Detect which cell encompasses the target text, then output its [X, Y] center coordinate. 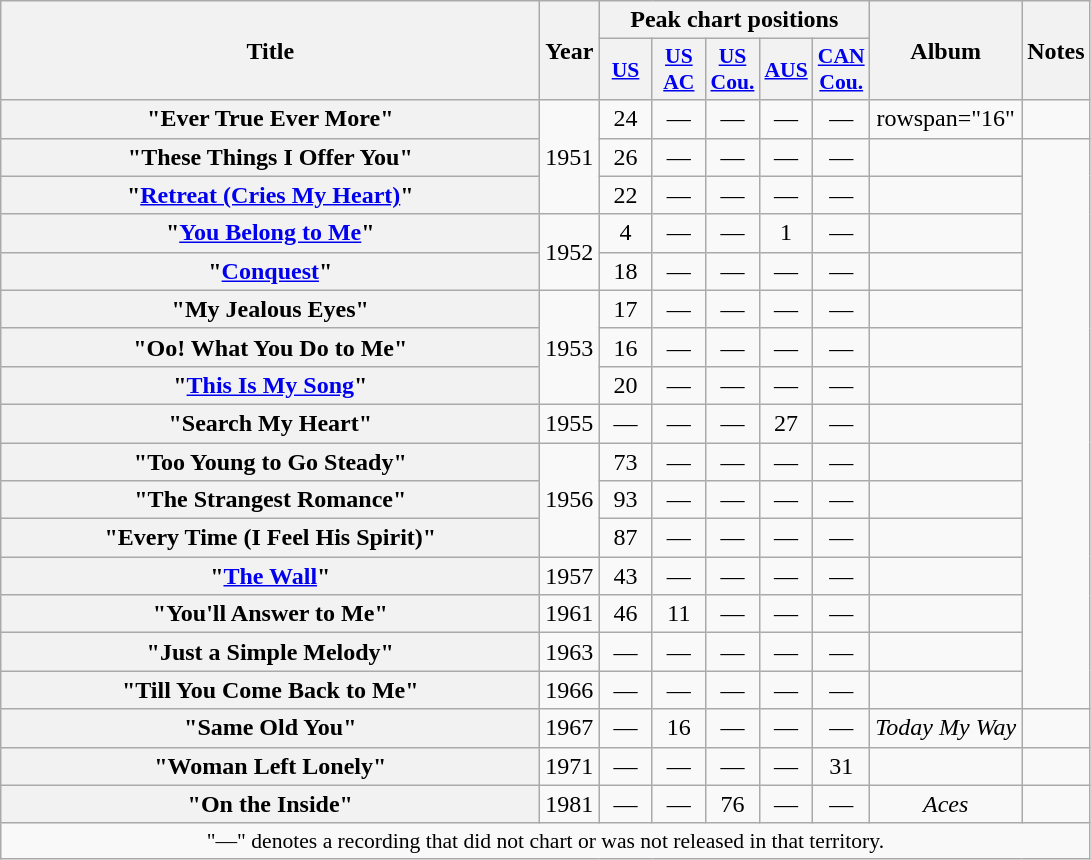
1953 [570, 347]
"Every Time (I Feel His Spirit)" [270, 538]
"Ever True Ever More" [270, 119]
Year [570, 50]
"The Wall" [270, 576]
1951 [570, 157]
"You'll Answer to Me" [270, 614]
22 [626, 195]
18 [626, 271]
1967 [570, 728]
93 [626, 500]
"Just a Simple Melody" [270, 652]
27 [786, 423]
1 [786, 233]
1955 [570, 423]
76 [733, 804]
"—" denotes a recording that did not chart or was not released in that territory. [546, 841]
1966 [570, 690]
20 [626, 385]
1956 [570, 499]
"These Things I Offer You" [270, 157]
"On the Inside" [270, 804]
4 [626, 233]
USAC [678, 70]
"Too Young to Go Steady" [270, 461]
1957 [570, 576]
"Retreat (Cries My Heart)" [270, 195]
US [626, 70]
1963 [570, 652]
46 [626, 614]
"You Belong to Me" [270, 233]
Title [270, 50]
11 [678, 614]
1952 [570, 252]
"This Is My Song" [270, 385]
"Same Old You" [270, 728]
"Search My Heart" [270, 423]
"Conquest" [270, 271]
Aces [946, 804]
rowspan="16" [946, 119]
"Oo! What You Do to Me" [270, 347]
1971 [570, 766]
"The Strangest Romance" [270, 500]
AUS [786, 70]
Album [946, 50]
"Woman Left Lonely" [270, 766]
CANCou. [842, 70]
USCou. [733, 70]
Notes [1056, 50]
31 [842, 766]
26 [626, 157]
87 [626, 538]
1961 [570, 614]
Today My Way [946, 728]
1981 [570, 804]
24 [626, 119]
"My Jealous Eyes" [270, 309]
43 [626, 576]
73 [626, 461]
Peak chart positions [734, 20]
"Till You Come Back to Me" [270, 690]
17 [626, 309]
